Identify which cell holds the provided text, then report its (x, y) central coordinate. 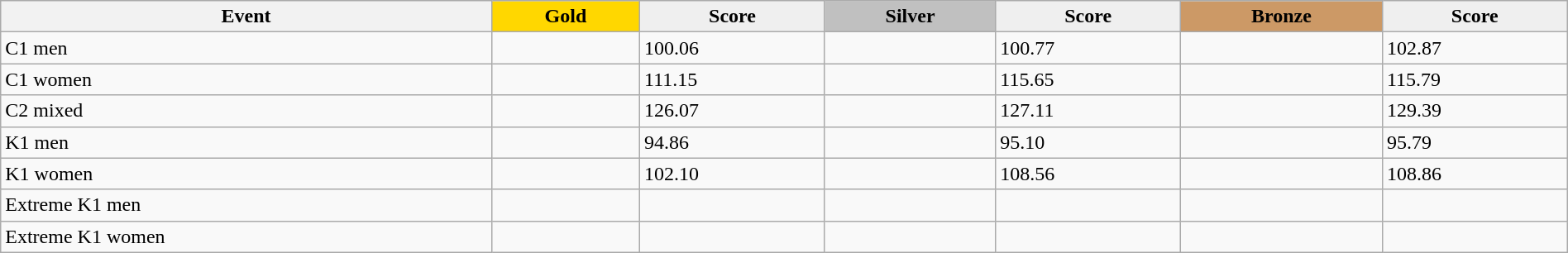
Gold (566, 17)
Bronze (1282, 17)
Event (246, 17)
C1 men (246, 48)
127.11 (1088, 111)
Silver (910, 17)
95.79 (1475, 142)
Extreme K1 men (246, 205)
129.39 (1475, 111)
C1 women (246, 79)
Extreme K1 women (246, 236)
126.07 (733, 111)
115.79 (1475, 79)
95.10 (1088, 142)
108.56 (1088, 174)
111.15 (733, 79)
C2 mixed (246, 111)
100.06 (733, 48)
K1 men (246, 142)
102.10 (733, 174)
100.77 (1088, 48)
115.65 (1088, 79)
102.87 (1475, 48)
94.86 (733, 142)
K1 women (246, 174)
108.86 (1475, 174)
